Search for the cell housing the specified text and yield its [x, y] center coordinate. 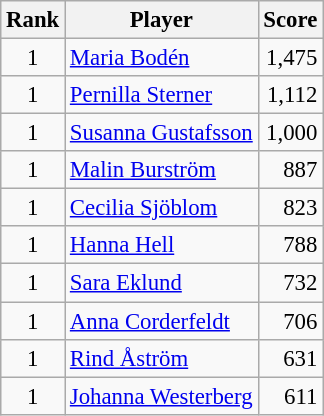
788 [290, 245]
Rind Åström [162, 358]
732 [290, 283]
706 [290, 321]
Hanna Hell [162, 245]
Johanna Westerberg [162, 396]
Player [162, 20]
Susanna Gustafsson [162, 133]
611 [290, 396]
Malin Burström [162, 170]
Pernilla Sterner [162, 95]
1,475 [290, 58]
Cecilia Sjöblom [162, 208]
631 [290, 358]
Sara Eklund [162, 283]
1,112 [290, 95]
Anna Corderfeldt [162, 321]
823 [290, 208]
1,000 [290, 133]
Score [290, 20]
Maria Bodén [162, 58]
Rank [33, 20]
887 [290, 170]
